Return the [X, Y] coordinate for the center point of the cell that contains the specified text.  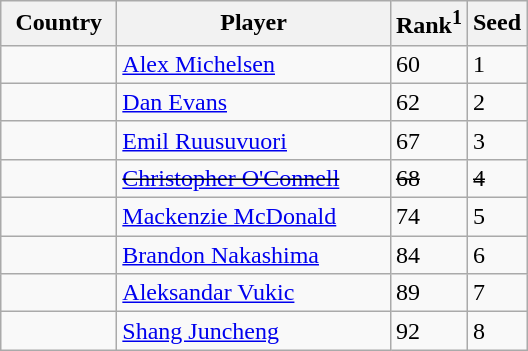
Alex Michelsen [254, 64]
84 [428, 255]
Shang Juncheng [254, 331]
Dan Evans [254, 102]
4 [496, 178]
Brandon Nakashima [254, 255]
8 [496, 331]
Player [254, 24]
6 [496, 255]
Emil Ruusuvuori [254, 140]
67 [428, 140]
1 [496, 64]
74 [428, 217]
Aleksandar Vukic [254, 293]
62 [428, 102]
Christopher O'Connell [254, 178]
Mackenzie McDonald [254, 217]
2 [496, 102]
89 [428, 293]
7 [496, 293]
60 [428, 64]
68 [428, 178]
Country [59, 24]
92 [428, 331]
3 [496, 140]
Rank1 [428, 24]
5 [496, 217]
Seed [496, 24]
